Return the (x, y) coordinate for the center point of the cell that contains the specified text.  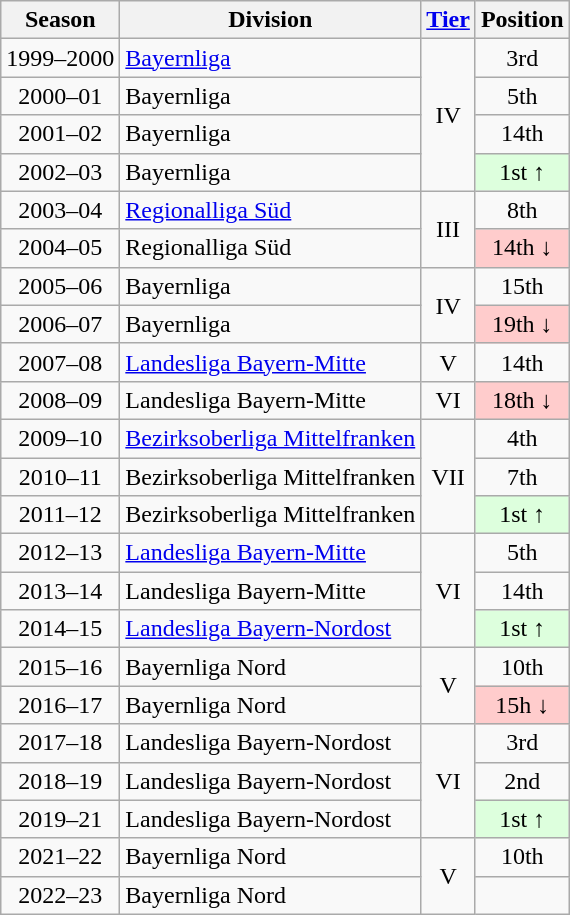
2004–05 (60, 248)
2006–07 (60, 324)
2019–21 (60, 819)
2008–09 (60, 400)
2022–23 (60, 895)
2015–16 (60, 667)
2000–01 (60, 96)
Tier (448, 20)
Division (270, 20)
4th (522, 438)
2010–11 (60, 477)
2013–14 (60, 591)
2014–15 (60, 629)
1999–2000 (60, 58)
III (448, 229)
2018–19 (60, 781)
VII (448, 476)
2009–10 (60, 438)
7th (522, 477)
14th ↓ (522, 248)
2011–12 (60, 515)
19th ↓ (522, 324)
2007–08 (60, 362)
2017–18 (60, 743)
2nd (522, 781)
2016–17 (60, 705)
2021–22 (60, 857)
15h ↓ (522, 705)
2001–02 (60, 134)
2012–13 (60, 553)
2003–04 (60, 210)
8th (522, 210)
2002–03 (60, 172)
15th (522, 286)
18th ↓ (522, 400)
Position (522, 20)
2005–06 (60, 286)
Season (60, 20)
